Provide the [X, Y] coordinate of the cell's center where the given text is located.  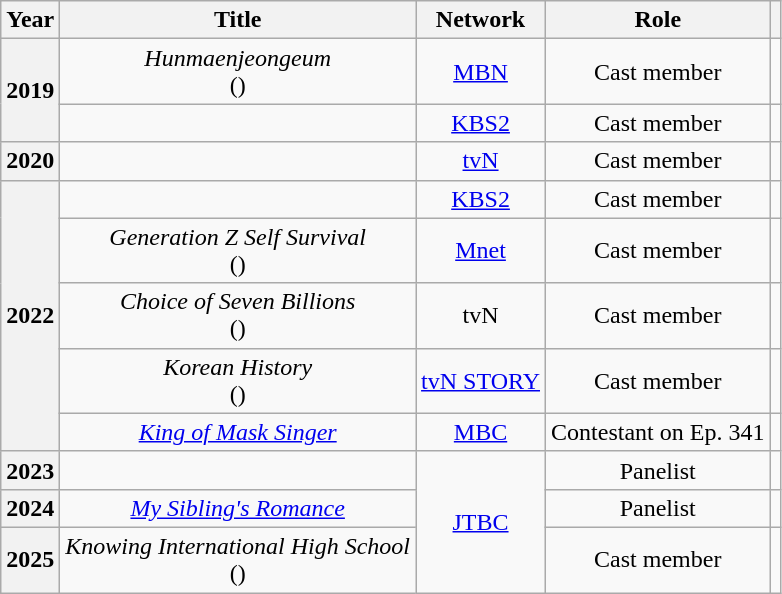
Title [238, 20]
2025 [30, 560]
tvN STORY [481, 380]
2022 [30, 316]
2023 [30, 470]
Choice of Seven Billions() [238, 316]
MBN [481, 72]
2020 [30, 161]
King of Mask Singer [238, 432]
2019 [30, 90]
My Sibling's Romance [238, 508]
Role [658, 20]
JTBC [481, 522]
Korean History() [238, 380]
2024 [30, 508]
Year [30, 20]
Hunmaenjeongeum() [238, 72]
Network [481, 20]
Mnet [481, 250]
Knowing International High School() [238, 560]
Contestant on Ep. 341 [658, 432]
Generation Z Self Survival() [238, 250]
MBC [481, 432]
